From the cell containing the given text, extract its center point as [X, Y] coordinate. 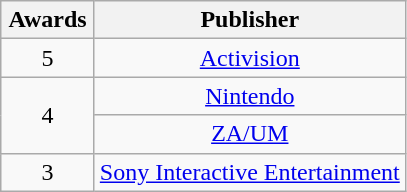
Sony Interactive Entertainment [250, 172]
5 [48, 58]
4 [48, 115]
ZA/UM [250, 134]
Publisher [250, 20]
Awards [48, 20]
3 [48, 172]
Nintendo [250, 96]
Activision [250, 58]
